Determine the (X, Y) coordinate at the center of the cell enclosing the given text.  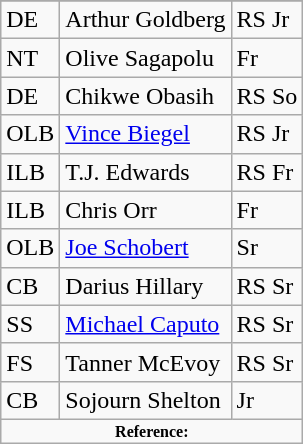
Sr (267, 248)
Chris Orr (146, 210)
Michael Caputo (146, 324)
T.J. Edwards (146, 172)
Joe Schobert (146, 248)
Tanner McEvoy (146, 362)
Chikwe Obasih (146, 96)
Jr (267, 400)
SS (30, 324)
RS Fr (267, 172)
Olive Sagapolu (146, 58)
Reference: (152, 431)
RS So (267, 96)
Sojourn Shelton (146, 400)
FS (30, 362)
Vince Biegel (146, 134)
NT (30, 58)
Arthur Goldberg (146, 20)
Darius Hillary (146, 286)
